Capture the cell that displays the provided text and extract its [X, Y] central coordinate. 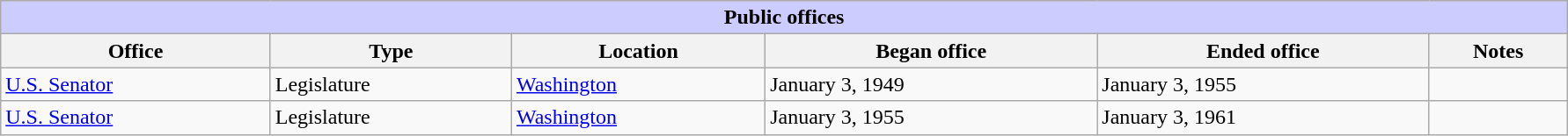
Public offices [785, 18]
Location [638, 51]
January 3, 1949 [931, 84]
Ended office [1264, 51]
Type [391, 51]
Office [136, 51]
Began office [931, 51]
Notes [1498, 51]
January 3, 1961 [1264, 118]
